Capture the cell that displays the provided text and extract its (x, y) central coordinate. 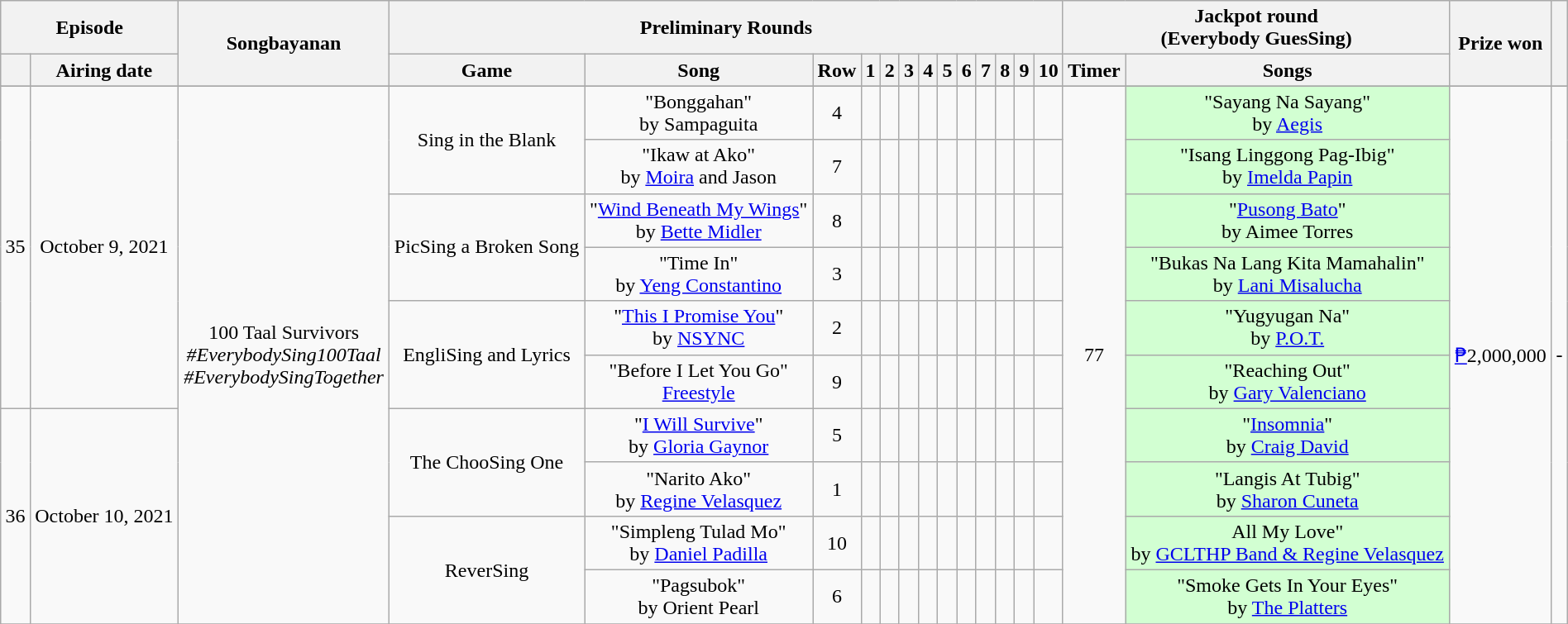
"Before I Let You Go" Freestyle (699, 382)
Prize won (1500, 43)
"Smoke Gets In Your Eyes"by The Platters (1287, 597)
77 (1093, 355)
ReverSing (486, 569)
Preliminary Rounds (726, 28)
Airing date (104, 70)
100 Taal Survivors #EverybodySing100Taal #EverybodySingTogether (284, 355)
"Insomnia"by Craig David (1287, 435)
All My Love" by GCLTHP Band & Regine Velasquez (1287, 542)
PicSing a Broken Song (486, 247)
Episode (89, 28)
"Sayang Na Sayang"by Aegis (1287, 112)
- (1560, 355)
36 (15, 516)
"Time In" by Yeng Constantino (699, 274)
35 (15, 247)
"Isang Linggong Pag-Ibig"by Imelda Papin (1287, 167)
"This I Promise You" by NSYNC (699, 327)
"Wind Beneath My Wings" by Bette Midler (699, 220)
Jackpot round(Everybody GuesSing) (1256, 28)
"Bukas Na Lang Kita Mamahalin"by Lani Misalucha (1287, 274)
"Simpleng Tulad Mo" by Daniel Padilla (699, 542)
Songs (1287, 70)
"Pagsubok" by Orient Pearl (699, 597)
The ChooSing One (486, 462)
"Narito Ako" by Regine Velasquez (699, 489)
"Bonggahan" by Sampaguita (699, 112)
Sing in the Blank (486, 140)
"Reaching Out"by Gary Valenciano (1287, 382)
"Ikaw at Ako" by Moira and Jason (699, 167)
Game (486, 70)
₱2,000,000 (1500, 355)
Row (837, 70)
EngliSing and Lyrics (486, 355)
Songbayanan (284, 43)
Timer (1093, 70)
"Langis At Tubig"by Sharon Cuneta (1287, 489)
October 9, 2021 (104, 247)
"Pusong Bato" by Aimee Torres (1287, 220)
"I Will Survive" by Gloria Gaynor (699, 435)
Song (699, 70)
"Yugyugan Na"by P.O.T. (1287, 327)
October 10, 2021 (104, 516)
